Capture the cell that displays the provided text and extract its (x, y) central coordinate. 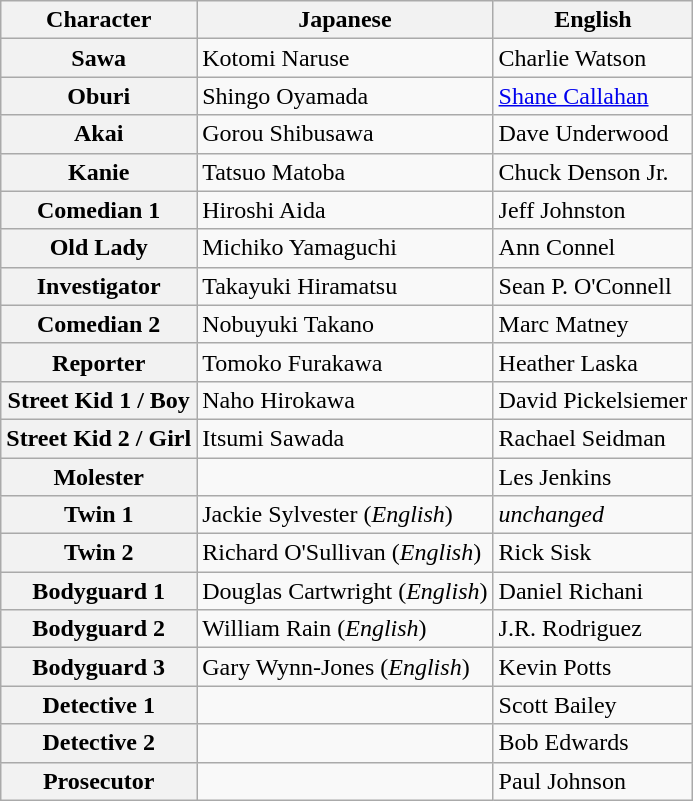
Oburi (99, 96)
Akai (99, 134)
Nobuyuki Takano (345, 324)
William Rain (English) (345, 629)
Michiko Yamaguchi (345, 248)
Itsumi Sawada (345, 438)
Gorou Shibusawa (345, 134)
Kotomi Naruse (345, 58)
Richard O'Sullivan (English) (345, 553)
Rachael Seidman (593, 438)
Marc Matney (593, 324)
Shingo Oyamada (345, 96)
David Pickelsiemer (593, 400)
English (593, 20)
J.R. Rodriguez (593, 629)
Paul Johnson (593, 781)
Chuck Denson Jr. (593, 172)
Twin 1 (99, 515)
Kevin Potts (593, 667)
Gary Wynn-Jones (English) (345, 667)
Detective 1 (99, 705)
Hiroshi Aida (345, 210)
Molester (99, 477)
Bodyguard 2 (99, 629)
Detective 2 (99, 743)
Naho Hirokawa (345, 400)
Daniel Richani (593, 591)
Rick Sisk (593, 553)
Dave Underwood (593, 134)
Street Kid 1 / Boy (99, 400)
Japanese (345, 20)
Sawa (99, 58)
Jeff Johnston (593, 210)
Investigator (99, 286)
Douglas Cartwright (English) (345, 591)
Street Kid 2 / Girl (99, 438)
Charlie Watson (593, 58)
Ann Connel (593, 248)
Bodyguard 1 (99, 591)
Heather Laska (593, 362)
Prosecutor (99, 781)
Shane Callahan (593, 96)
Takayuki Hiramatsu (345, 286)
Sean P. O'Connell (593, 286)
Comedian 2 (99, 324)
Bob Edwards (593, 743)
Bodyguard 3 (99, 667)
Comedian 1 (99, 210)
Old Lady (99, 248)
Character (99, 20)
Scott Bailey (593, 705)
Tatsuo Matoba (345, 172)
Les Jenkins (593, 477)
Reporter (99, 362)
unchanged (593, 515)
Jackie Sylvester (English) (345, 515)
Tomoko Furakawa (345, 362)
Kanie (99, 172)
Twin 2 (99, 553)
